Pinpoint the cell where the given text exists, returning its (X, Y) midpoint coordinate. 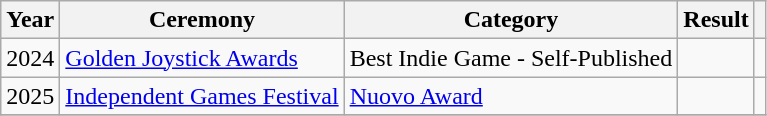
Category (511, 20)
Golden Joystick Awards (202, 58)
Independent Games Festival (202, 96)
Ceremony (202, 20)
2025 (30, 96)
Nuovo Award (511, 96)
Year (30, 20)
Result (716, 20)
2024 (30, 58)
Best Indie Game - Self-Published (511, 58)
